Locate the cell with the specified text and output its [x, y] center coordinate. 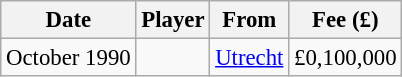
Utrecht [250, 58]
Fee (£) [346, 20]
From [250, 20]
Player [173, 20]
£0,100,000 [346, 58]
Date [68, 20]
October 1990 [68, 58]
